Scan for the cell matching the given text and deliver its (x, y) coordinate at center. 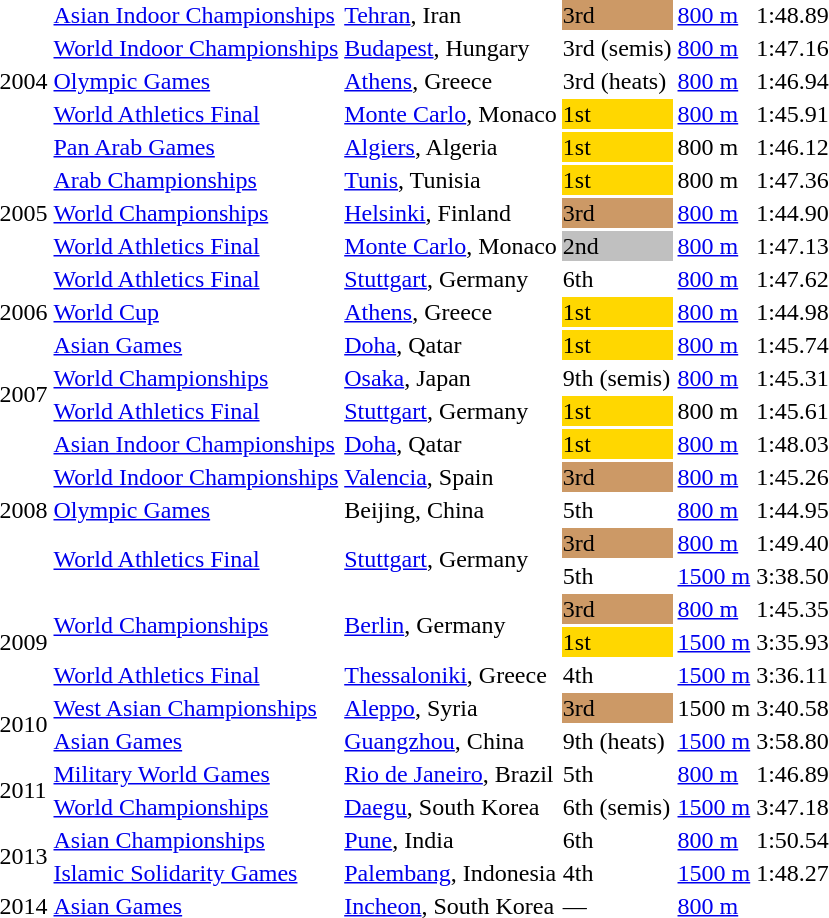
Rio de Janeiro, Brazil (451, 774)
Helsinki, Finland (451, 213)
Daegu, South Korea (451, 807)
Pune, India (451, 840)
West Asian Championships (196, 708)
3rd (semis) (617, 48)
Islamic Solidarity Games (196, 873)
Tehran, Iran (451, 15)
6th (semis) (617, 807)
9th (semis) (617, 378)
Aleppo, Syria (451, 708)
2nd (617, 246)
Asian Championships (196, 840)
Beijing, China (451, 510)
Palembang, Indonesia (451, 873)
Pan Arab Games (196, 147)
Valencia, Spain (451, 477)
Berlin, Germany (451, 626)
9th (heats) (617, 741)
Thessaloniki, Greece (451, 675)
Military World Games (196, 774)
Budapest, Hungary (451, 48)
3rd (heats) (617, 81)
World Cup (196, 312)
Osaka, Japan (451, 378)
Arab Championships (196, 180)
Guangzhou, China (451, 741)
Tunis, Tunisia (451, 180)
Algiers, Algeria (451, 147)
